Provide the [x, y] coordinate of the cell's center where the given text is located.  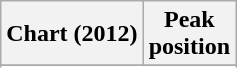
Chart (2012) [72, 34]
Peakposition [189, 34]
